Capture the cell that displays the provided text and extract its [X, Y] central coordinate. 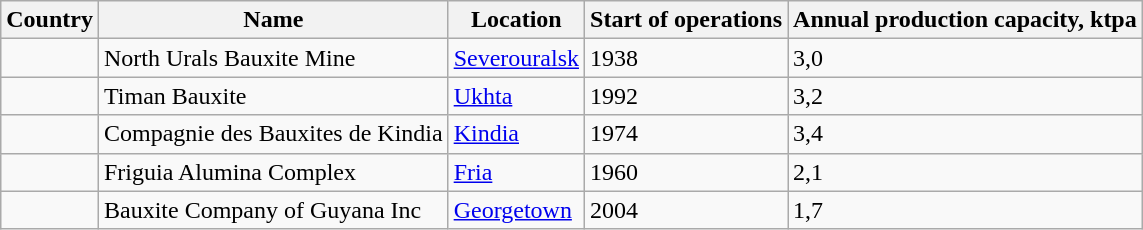
Friguia Alumina Complex [273, 172]
Kindia [516, 134]
1938 [686, 58]
1,7 [966, 210]
3,4 [966, 134]
Start of operations [686, 20]
3,0 [966, 58]
2004 [686, 210]
Annual production capacity, ktpa [966, 20]
Location [516, 20]
Country [50, 20]
North Urals Bauxite Mine [273, 58]
Name [273, 20]
3,2 [966, 96]
Severouralsk [516, 58]
1960 [686, 172]
Timan Bauxite [273, 96]
Compagnie des Bauxites de Kindia [273, 134]
Ukhta [516, 96]
Georgetown [516, 210]
1974 [686, 134]
Bauxite Company of Guyana Inc [273, 210]
2,1 [966, 172]
1992 [686, 96]
Fria [516, 172]
